Find where the given text appears and provide that cell's center as [X, Y] coordinate. 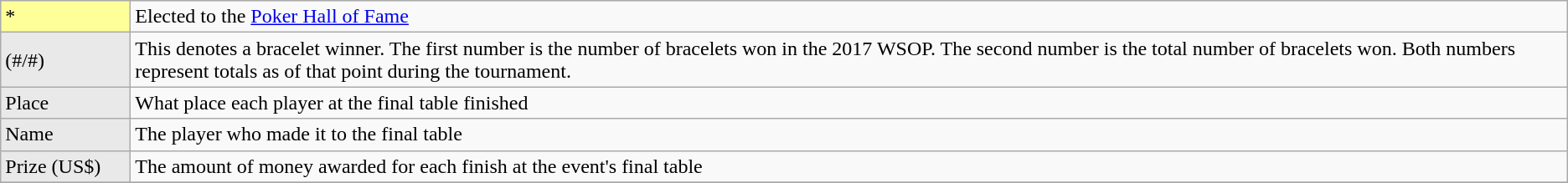
(#/#) [65, 60]
* [65, 17]
Name [65, 135]
Elected to the Poker Hall of Fame [849, 17]
The amount of money awarded for each finish at the event's final table [849, 166]
Place [65, 103]
Prize (US$) [65, 166]
What place each player at the final table finished [849, 103]
The player who made it to the final table [849, 135]
